For the text-containing cell, return its midpoint in (X, Y) coordinate format. 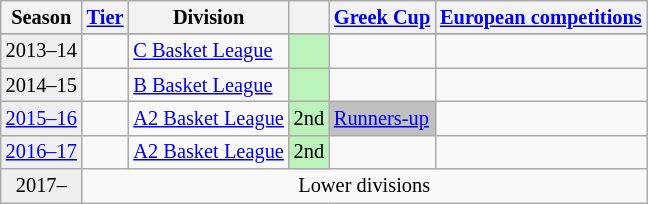
Division (208, 17)
European competitions (541, 17)
B Basket League (208, 85)
C Basket League (208, 51)
Lower divisions (364, 186)
2016–17 (42, 152)
2015–16 (42, 118)
2017– (42, 186)
2014–15 (42, 85)
Season (42, 17)
Tier (106, 17)
Greek Cup (382, 17)
Runners-up (382, 118)
2013–14 (42, 51)
